Locate the cell with the specified text and output its (X, Y) center coordinate. 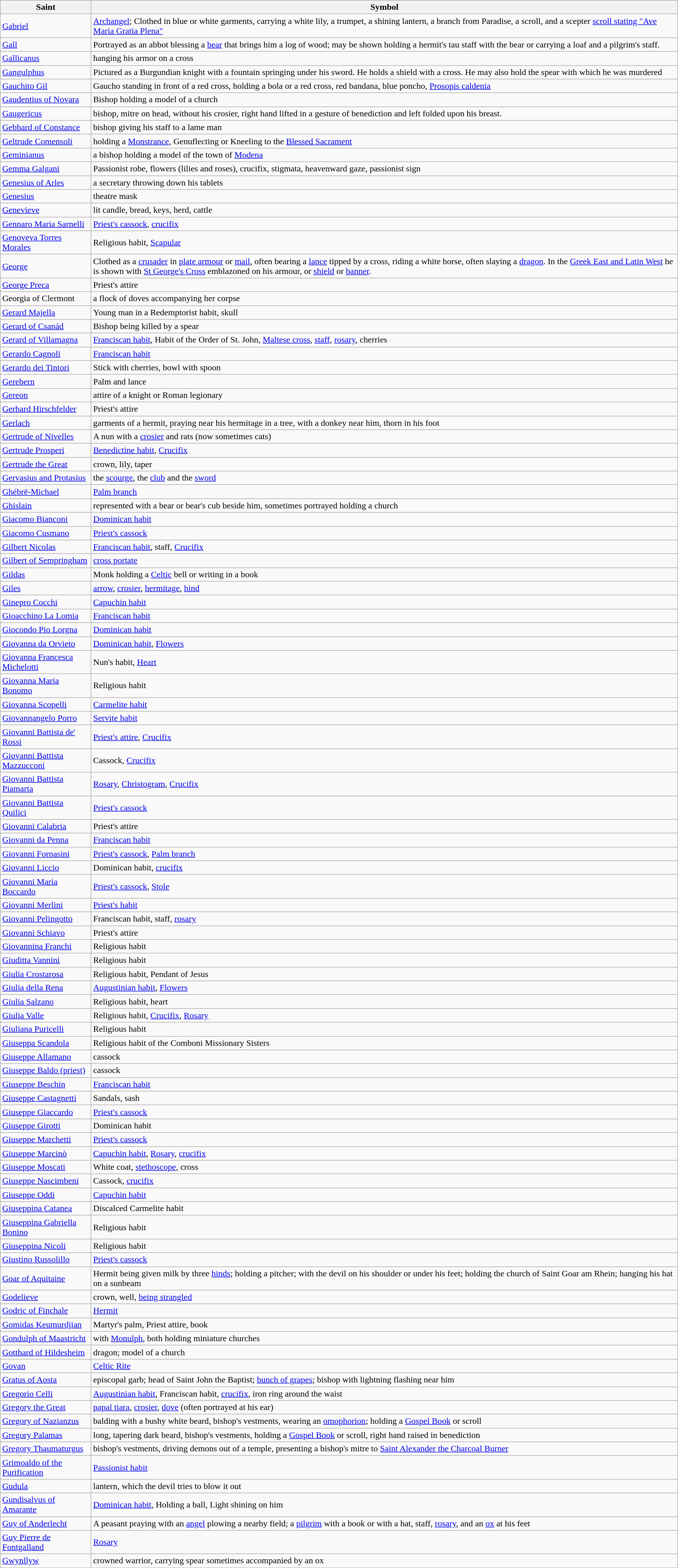
with Monulph, both holding miniature churches (385, 1338)
Religious habit, Pendant of Jesus (385, 974)
a secretary throwing down his tablets (385, 182)
holding a Monstrance, Genuflecting or Kneeling to the Blessed Sacrament (385, 141)
Giuseppe Allamano (46, 1057)
Giovanna Maria Bonomo (46, 686)
Geminianus (46, 155)
Giuseppe Giaccardo (46, 1112)
Sandals, sash (385, 1098)
White coat, stethoscope, cross (385, 1167)
Giuseppe Nascimbeni (46, 1181)
Gildas (46, 574)
Hermit (385, 1311)
Giocondo Pio Lorgna (46, 629)
Giovanni Battista Mazzucconi (46, 760)
Religious habit, heart (385, 1002)
Goar of Aquitaine (46, 1278)
Giovanni Battista Piamarta (46, 784)
Gregory of Nazianzus (46, 1421)
Dominican habit, Flowers (385, 643)
Palm and lance (385, 381)
Gerard of Villamagna (46, 340)
Giovanni Battista de' Rossi (46, 737)
Gerebern (46, 381)
bishop giving his staff to a lame man (385, 127)
a bishop holding a model of the town of Modena (385, 155)
Giovanni Maria Boccardo (46, 886)
Discalced Carmelite habit (385, 1209)
Gemma Galgani (46, 169)
Giulia della Rena (46, 988)
Gaudentius of Novara (46, 100)
Priest's cassock, Stole (385, 886)
long, tapering dark beard, bishop's vestments, holding a Gospel Book or scroll, right hand raised in benediction (385, 1435)
Gennaro Maria Sarnelli (46, 224)
Priest's cassock, crucifix (385, 224)
Giuliana Puricelli (46, 1029)
Gerardo dei Tintori (46, 367)
Monk holding a Celtic bell or writing in a book (385, 574)
Gaucho standing in front of a red cross, holding a bola or a red cross, red bandana, blue poncho, Prosopis caldenia (385, 86)
Gilbert of Sempringham (46, 561)
Gwynllyw (46, 1561)
Giustino Russolillo (46, 1260)
Gregory Palamas (46, 1435)
Palm branch (385, 492)
Giulia Valle (46, 1015)
Grimoaldo of the Purification (46, 1468)
Genoveva Torres Morales (46, 243)
Godric of Finchale (46, 1311)
Religious habit, Crucifix, Rosary (385, 1015)
George (46, 266)
Giuseppina Nicoli (46, 1246)
Giuseppe Moscati (46, 1167)
arrow, crosier, hermitage, hind (385, 588)
Gudula (46, 1486)
Giuseppe Castagnetti (46, 1098)
Ginepro Cocchi (46, 602)
Godelieve (46, 1297)
a flock of doves accompanying her corpse (385, 299)
crown, well, being strangled (385, 1297)
garments of a hermit, praying near his hermitage in a tree, with a donkey near him, thorn in his foot (385, 423)
Giovannangelo Porro (46, 718)
Bishop being killed by a spear (385, 326)
Giuseppe Girotti (46, 1126)
Giles (46, 588)
Celtic Rite (385, 1366)
lit candle, bread, keys, herd, cattle (385, 210)
Gertrude the Great (46, 464)
Gondulph of Maastricht (46, 1338)
Priest's cassock, Palm branch (385, 854)
Genesius (46, 196)
papal tiara, crosier, dove (often portrayed at his ear) (385, 1407)
Gioacchino La Lomia (46, 616)
Georgia of Clermont (46, 299)
Genevieve (46, 210)
Govan (46, 1366)
Giovanni Schiavo (46, 932)
Gregory Thaumaturgus (46, 1449)
Martyr's palm, Priest attire, book (385, 1324)
Giacomo Bianconi (46, 519)
Bishop holding a model of a church (385, 100)
Giovanna Francesca Michelotti (46, 662)
Gauchito Gil (46, 86)
lantern, which the devil tries to blow it out (385, 1486)
attire of a knight or Roman legionary (385, 395)
Gregory the Great (46, 1407)
cross portate (385, 561)
Rosary (385, 1542)
Giovanna da Orvieto (46, 643)
crown, lily, taper (385, 464)
Genesius of Arles (46, 182)
bishop's vestments, driving demons out of a temple, presenting a bishop's mitre to Saint Alexander the Charcoal Burner (385, 1449)
Gerlach (46, 423)
Gangulphus (46, 72)
dragon; model of a church (385, 1352)
Gertrude of Nivelles (46, 437)
Franciscan habit, Habit of the Order of St. John, Maltese cross, staff, rosary, cherries (385, 340)
Gratus of Aosta (46, 1380)
Giuseppina Gabriella Bonino (46, 1227)
Giovanni Liccio (46, 868)
A nun with a crosier and rats (now sometimes cats) (385, 437)
Giovanni Merlini (46, 905)
Giuseppe Baldo (priest) (46, 1070)
Rosary, Christogram, Crucifix (385, 784)
Gereon (46, 395)
Religious habit, Scapular (385, 243)
Gerard Majella (46, 312)
the scourge, the club and the sword (385, 478)
Capuchin habit, Rosary, crucifix (385, 1153)
Ghébrē-Michael (46, 492)
Geltrude Comensoli (46, 141)
Giovannina Franchi (46, 947)
bishop, mitre on head, without his crosier, right hand lifted in a gesture of benediction and left folded upon his breast. (385, 113)
Gall (46, 45)
Giuditta Vannini (46, 960)
Gabriel (46, 26)
Giuseppe Marchetti (46, 1139)
Giovanni Battista Quilici (46, 807)
Carmelite habit (385, 704)
Nun's habit, Heart (385, 662)
Guy of Anderlecht (46, 1523)
Gertrude Prosperi (46, 450)
Benedictine habit, Crucifix (385, 450)
balding with a bushy white beard, bishop's vestments, wearing an omophorion; holding a Gospel Book or scroll (385, 1421)
represented with a bear or bear's cub beside him, sometimes portrayed holding a church (385, 506)
Giuseppa Scandola (46, 1043)
Gebhard of Constance (46, 127)
Servite habit (385, 718)
episcopal garb; head of Saint John the Baptist; bunch of grapes; bishop with lightning flashing near him (385, 1380)
Giuseppina Catanea (46, 1209)
Gomidas Keumurdjian (46, 1324)
Giovanni Pelingotto (46, 919)
Dominican habit, Holding a ball, Light shining on him (385, 1505)
Gervasius and Protasius (46, 478)
George Preca (46, 285)
Augustinian habit, Flowers (385, 988)
Ghislain (46, 506)
Cassock, Crucifix (385, 760)
Gerard of Csanád (46, 326)
Franciscan habit, staff, Crucifix (385, 547)
Dominican habit, crucifix (385, 868)
Gaugericus (46, 113)
theatre mask (385, 196)
Cassock, crucifix (385, 1181)
Gundisalvus of Amarante (46, 1505)
Giuseppe Marcinò (46, 1153)
Giacomo Cusmano (46, 533)
Guy Pierre de Fontgalland (46, 1542)
Priest's habit (385, 905)
Gregorio Celli (46, 1393)
Gerardo Cagnoli (46, 354)
Giulia Crostarosa (46, 974)
Passionist habit (385, 1468)
Giuseppe Beschin (46, 1084)
Gilbert Nicolas (46, 547)
Giovanni Fornasini (46, 854)
Passionist robe, flowers (lilies and roses), crucifix, stigmata, heavenward gaze, passionist sign (385, 169)
crowned warrior, carrying spear sometimes accompanied by an ox (385, 1561)
Gotthard of Hildesheim (46, 1352)
Giovanni Calabria (46, 826)
A peasant praying with an angel plowing a nearby field; a pilgrim with a book or with a hat, staff, rosary, and an ox at his feet (385, 1523)
Augustinian habit, Franciscan habit, crucifix, iron ring around the waist (385, 1393)
Franciscan habit, staff, rosary (385, 919)
Symbol (385, 7)
Priest's attire, Crucifix (385, 737)
Gerhard Hirschfelder (46, 409)
hanging his armor on a cross (385, 58)
Giulia Salzano (46, 1002)
Saint (46, 7)
Giuseppe Oddi (46, 1195)
Gallicanus (46, 58)
Giovanna Scopelli (46, 704)
Stick with cherries, bowl with spoon (385, 367)
Giovanni da Penna (46, 840)
Religious habit of the Comboni Missionary Sisters (385, 1043)
Young man in a Redemptorist habit, skull (385, 312)
